Extract the [X, Y] coordinate from the center of the cell holding the provided text.  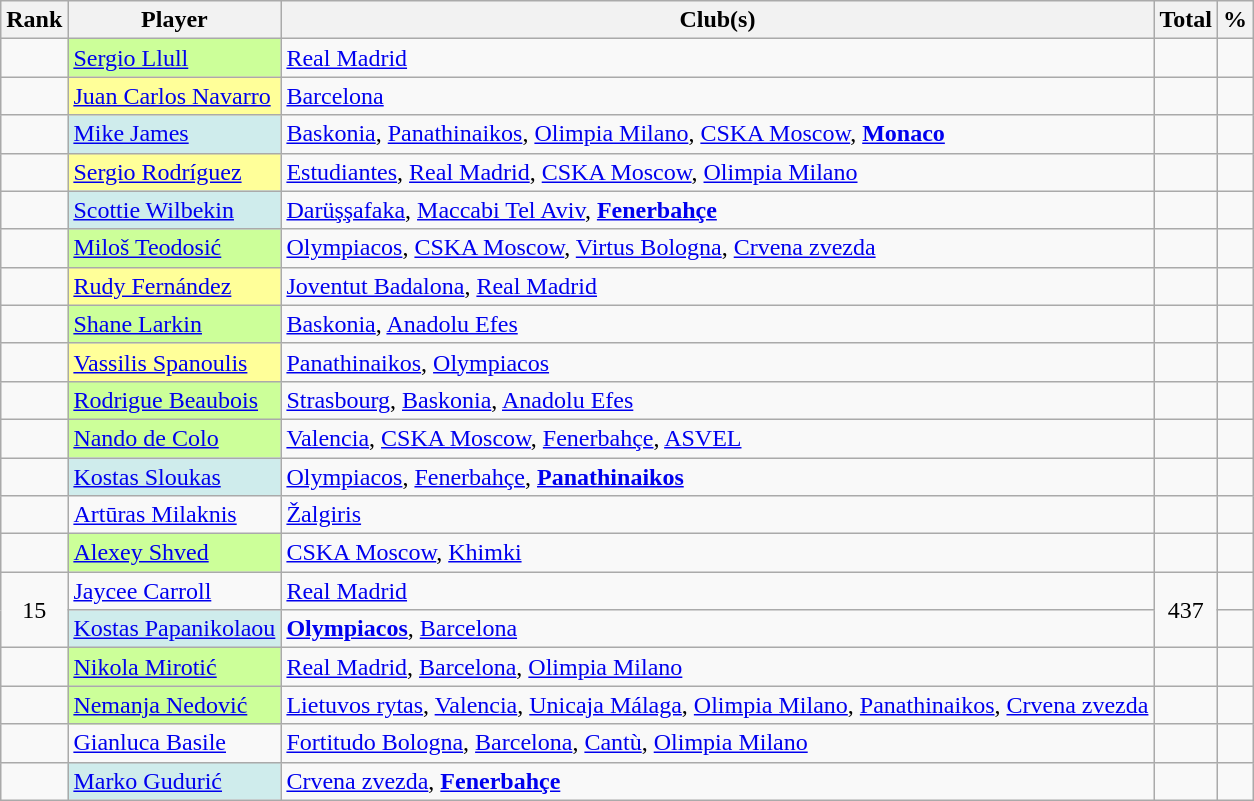
Gianluca Basile [174, 743]
15 [34, 610]
Panathinaikos, Olympiacos [718, 362]
Estudiantes, Real Madrid, CSKA Moscow, Olimpia Milano [718, 172]
Shane Larkin [174, 324]
Darüşşafaka, Maccabi Tel Aviv, Fenerbahçe [718, 210]
Baskonia, Panathinaikos, Olimpia Milano, CSKA Moscow, Monaco [718, 134]
Sergio Rodríguez [174, 172]
Mike James [174, 134]
Kostas Sloukas [174, 477]
Marko Gudurić [174, 781]
Baskonia, Anadolu Efes [718, 324]
Nando de Colo [174, 438]
Rodrigue Beaubois [174, 400]
Fortitudo Bologna, Barcelona, Cantù, Olimpia Milano [718, 743]
437 [1186, 610]
Miloš Teodosić [174, 248]
Kostas Papanikolaou [174, 629]
Jaycee Carroll [174, 591]
Rudy Fernández [174, 286]
Olympiacos, Barcelona [718, 629]
Nikola Mirotić [174, 667]
Valencia, CSKA Moscow, Fenerbahçe, ASVEL [718, 438]
Rank [34, 20]
Sergio Llull [174, 58]
Artūras Milaknis [174, 515]
Juan Carlos Navarro [174, 96]
Scottie Wilbekin [174, 210]
Žalgiris [718, 515]
Alexey Shved [174, 553]
Strasbourg, Baskonia, Anadolu Efes [718, 400]
Olympiacos, Fenerbahçe, Panathinaikos [718, 477]
Crvena zvezda, Fenerbahçe [718, 781]
Total [1186, 20]
Barcelona [718, 96]
Lietuvos rytas, Valencia, Unicaja Málaga, Olimpia Milano, Panathinaikos, Crvena zvezda [718, 705]
% [1234, 20]
Real Madrid, Barcelona, Olimpia Milano [718, 667]
Club(s) [718, 20]
CSKA Moscow, Khimki [718, 553]
Nemanja Nedović [174, 705]
Player [174, 20]
Joventut Badalona, Real Madrid [718, 286]
Olympiacos, CSKA Moscow, Virtus Bologna, Crvena zvezda [718, 248]
Vassilis Spanoulis [174, 362]
